Provide the [X, Y] coordinate of the cell's center where the given text is located.  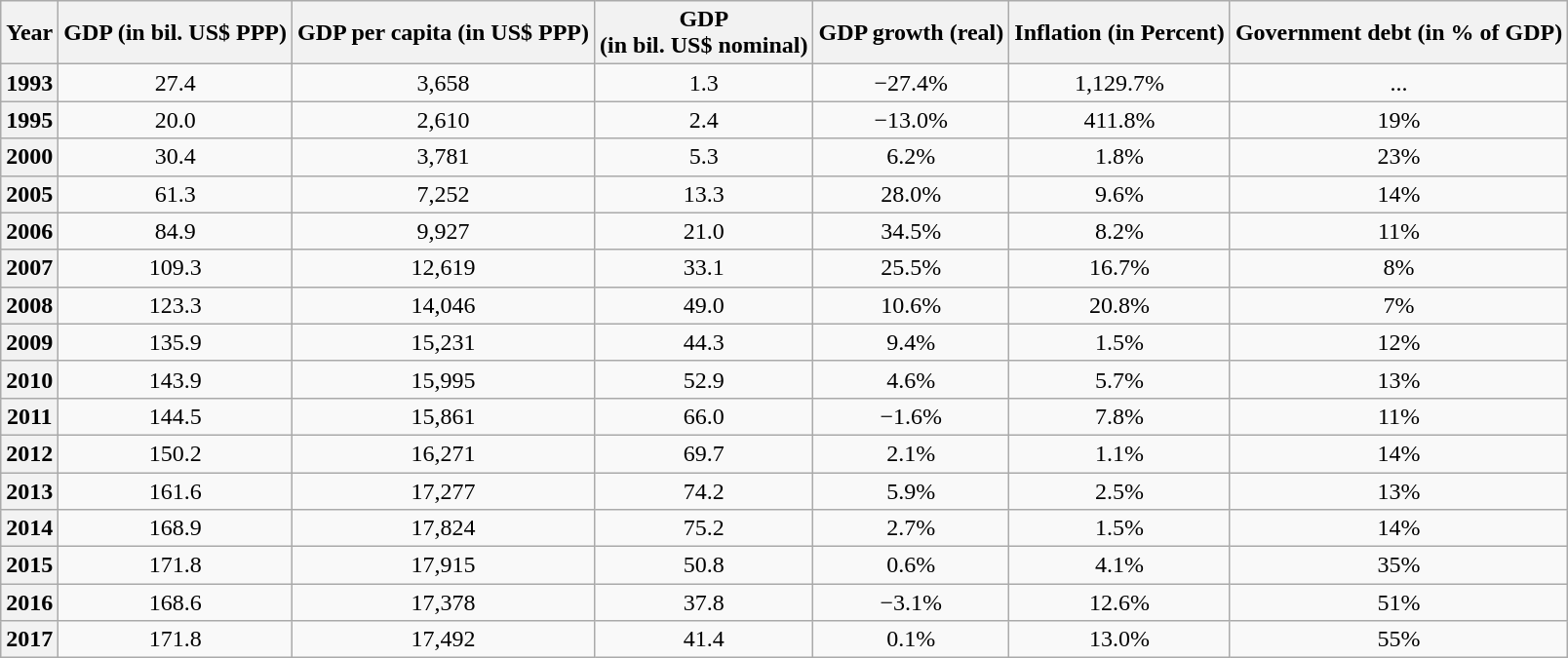
17,277 [444, 490]
GDP growth (real) [911, 33]
74.2 [703, 490]
8% [1398, 268]
1.1% [1119, 453]
0.6% [911, 565]
2005 [29, 194]
7.8% [1119, 416]
12.6% [1119, 602]
12% [1398, 342]
52.9 [703, 379]
2.5% [1119, 490]
15,995 [444, 379]
2010 [29, 379]
27.4 [176, 83]
23% [1398, 157]
17,492 [444, 639]
30.4 [176, 157]
7% [1398, 305]
35% [1398, 565]
2.7% [911, 528]
2007 [29, 268]
143.9 [176, 379]
−1.6% [911, 416]
12,619 [444, 268]
84.9 [176, 231]
20.8% [1119, 305]
15,861 [444, 416]
0.1% [911, 639]
... [1398, 83]
55% [1398, 639]
109.3 [176, 268]
9.4% [911, 342]
2.4 [703, 120]
168.9 [176, 528]
−13.0% [911, 120]
9.6% [1119, 194]
17,915 [444, 565]
135.9 [176, 342]
2,610 [444, 120]
2016 [29, 602]
2009 [29, 342]
15,231 [444, 342]
28.0% [911, 194]
5.3 [703, 157]
1993 [29, 83]
4.6% [911, 379]
17,378 [444, 602]
75.2 [703, 528]
411.8% [1119, 120]
16.7% [1119, 268]
Year [29, 33]
44.3 [703, 342]
2012 [29, 453]
41.4 [703, 639]
5.9% [911, 490]
2017 [29, 639]
10.6% [911, 305]
123.3 [176, 305]
13.0% [1119, 639]
GDP(in bil. US$ nominal) [703, 33]
5.7% [1119, 379]
69.7 [703, 453]
37.8 [703, 602]
6.2% [911, 157]
21.0 [703, 231]
16,271 [444, 453]
168.6 [176, 602]
66.0 [703, 416]
20.0 [176, 120]
4.1% [1119, 565]
144.5 [176, 416]
−27.4% [911, 83]
2013 [29, 490]
GDP per capita (in US$ PPP) [444, 33]
GDP (in bil. US$ PPP) [176, 33]
13.3 [703, 194]
2011 [29, 416]
1.8% [1119, 157]
3,658 [444, 83]
1.3 [703, 83]
−3.1% [911, 602]
161.6 [176, 490]
8.2% [1119, 231]
Inflation (in Percent) [1119, 33]
25.5% [911, 268]
2006 [29, 231]
49.0 [703, 305]
50.8 [703, 565]
1,129.7% [1119, 83]
19% [1398, 120]
Government debt (in % of GDP) [1398, 33]
2000 [29, 157]
2008 [29, 305]
34.5% [911, 231]
9,927 [444, 231]
2.1% [911, 453]
2014 [29, 528]
1995 [29, 120]
3,781 [444, 157]
61.3 [176, 194]
150.2 [176, 453]
2015 [29, 565]
14,046 [444, 305]
7,252 [444, 194]
33.1 [703, 268]
17,824 [444, 528]
51% [1398, 602]
